Capture the cell that displays the provided text and extract its [X, Y] central coordinate. 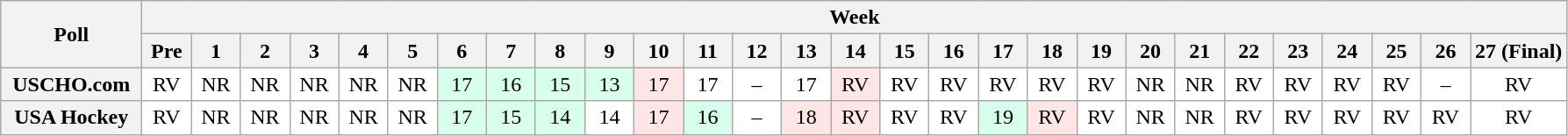
26 [1445, 51]
USA Hockey [72, 118]
9 [609, 51]
25 [1396, 51]
11 [707, 51]
6 [462, 51]
5 [412, 51]
3 [314, 51]
Pre [167, 51]
12 [757, 51]
Week [855, 18]
22 [1249, 51]
10 [658, 51]
21 [1199, 51]
24 [1347, 51]
1 [216, 51]
20 [1150, 51]
23 [1298, 51]
Poll [72, 34]
4 [363, 51]
USCHO.com [72, 84]
8 [560, 51]
7 [511, 51]
27 (Final) [1519, 51]
2 [265, 51]
